Pinpoint the cell where the given text exists, returning its [X, Y] midpoint coordinate. 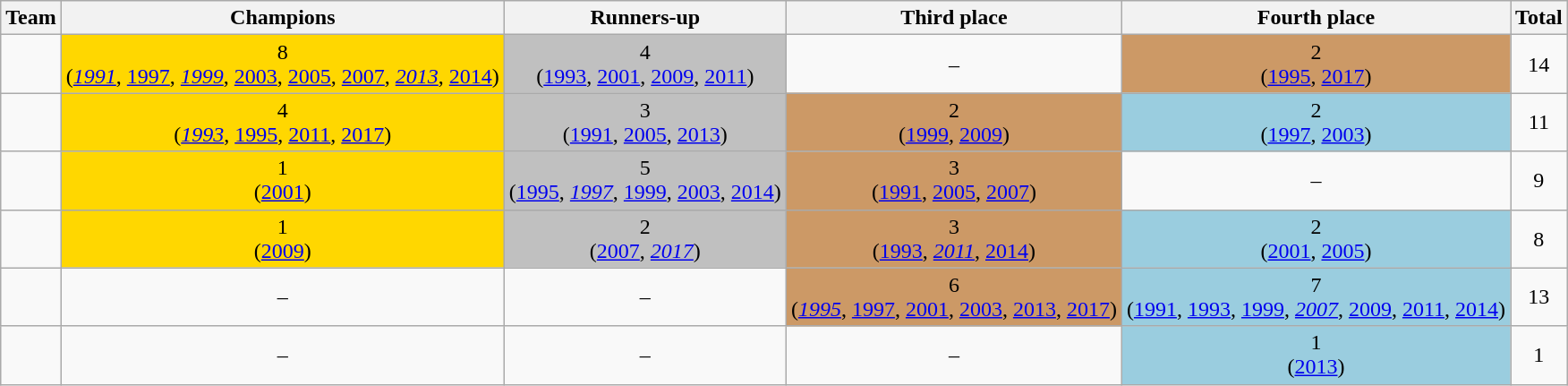
2(2001, 2005) [1316, 238]
7(1991, 1993, 1999, 2007, 2009, 2011, 2014) [1316, 297]
1(2013) [1316, 355]
3(1993, 2011, 2014) [954, 238]
9 [1539, 181]
8 [1539, 238]
14 [1539, 64]
1(2009) [283, 238]
13 [1539, 297]
2(1995, 2017) [1316, 64]
5(1995, 1997, 1999, 2003, 2014) [644, 181]
Champions [283, 18]
1(2001) [283, 181]
3(1991, 2005, 2007) [954, 181]
4(1993, 2001, 2009, 2011) [644, 64]
2(1999, 2009) [954, 122]
Total [1539, 18]
3(1991, 2005, 2013) [644, 122]
2(1997, 2003) [1316, 122]
Fourth place [1316, 18]
Team [31, 18]
1 [1539, 355]
Runners-up [644, 18]
4(1993, 1995, 2011, 2017) [283, 122]
6(1995, 1997, 2001, 2003, 2013, 2017) [954, 297]
11 [1539, 122]
Third place [954, 18]
8(1991, 1997, 1999, 2003, 2005, 2007, 2013, 2014) [283, 64]
2(2007, 2017) [644, 238]
